Identify which cell holds the provided text, then report its (X, Y) central coordinate. 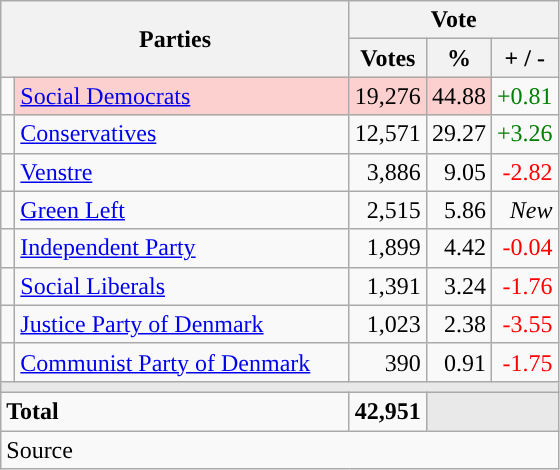
Venstre (182, 172)
Green Left (182, 210)
-1.75 (524, 362)
New (524, 210)
Justice Party of Denmark (182, 324)
2,515 (388, 210)
Social Democrats (182, 96)
% (458, 58)
-2.82 (524, 172)
19,276 (388, 96)
4.42 (458, 248)
Votes (388, 58)
-0.04 (524, 248)
Independent Party (182, 248)
9.05 (458, 172)
+ / - (524, 58)
44.88 (458, 96)
Social Liberals (182, 286)
Total (176, 411)
2.38 (458, 324)
+0.81 (524, 96)
-3.55 (524, 324)
3.24 (458, 286)
390 (388, 362)
12,571 (388, 134)
29.27 (458, 134)
Parties (176, 39)
-1.76 (524, 286)
3,886 (388, 172)
Source (280, 449)
1,023 (388, 324)
Conservatives (182, 134)
42,951 (388, 411)
1,391 (388, 286)
+3.26 (524, 134)
5.86 (458, 210)
Vote (454, 20)
0.91 (458, 362)
Communist Party of Denmark (182, 362)
1,899 (388, 248)
